Detect which cell encompasses the target text, then output its (X, Y) center coordinate. 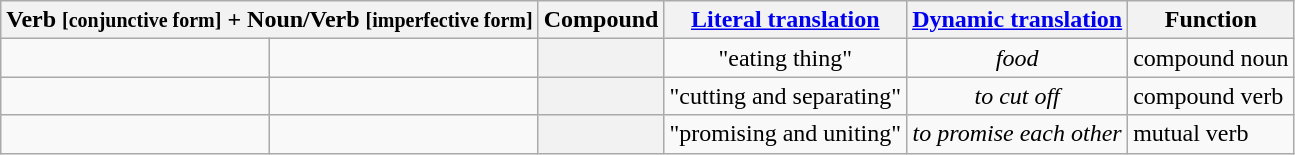
food (1018, 58)
Function (1211, 20)
Verb [conjunctive form] + Noun/Verb [imperfective form] (270, 20)
Compound (601, 20)
Dynamic translation (1018, 20)
"eating thing" (786, 58)
Literal translation (786, 20)
to promise each other (1018, 134)
compound verb (1211, 96)
"promising and uniting" (786, 134)
to cut off (1018, 96)
compound noun (1211, 58)
"cutting and separating" (786, 96)
mutual verb (1211, 134)
